For the text-containing cell, return its midpoint in (X, Y) coordinate format. 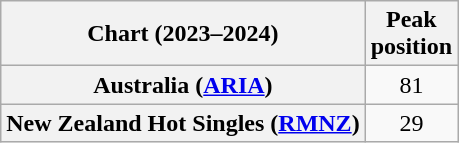
Peakposition (411, 34)
Chart (2023–2024) (183, 34)
Australia (ARIA) (183, 85)
New Zealand Hot Singles (RMNZ) (183, 123)
81 (411, 85)
29 (411, 123)
